Extract the (x, y) coordinate from the center of the cell holding the provided text.  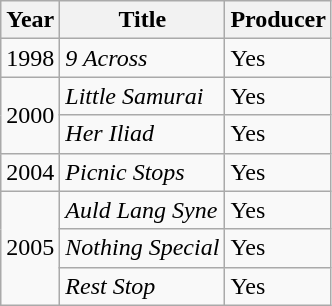
1998 (30, 58)
Year (30, 20)
Title (142, 20)
Rest Stop (142, 286)
2000 (30, 115)
Nothing Special (142, 248)
2004 (30, 172)
Little Samurai (142, 96)
Picnic Stops (142, 172)
2005 (30, 248)
Her Iliad (142, 134)
9 Across (142, 58)
Auld Lang Syne (142, 210)
Producer (278, 20)
